Detect which cell encompasses the target text, then output its (x, y) center coordinate. 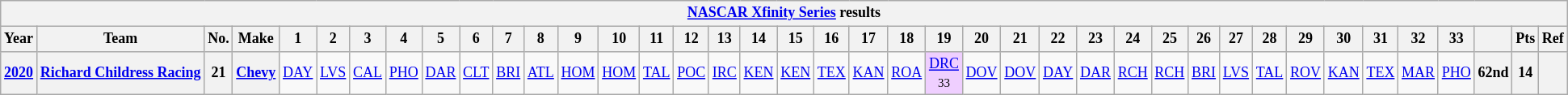
5 (441, 39)
Richard Childress Racing (120, 73)
19 (944, 39)
2 (333, 39)
8 (540, 39)
No. (218, 39)
17 (868, 39)
30 (1343, 39)
13 (724, 39)
2020 (19, 73)
22 (1058, 39)
CLT (477, 73)
ROV (1305, 73)
CAL (368, 73)
33 (1456, 39)
Pts (1525, 39)
3 (368, 39)
62nd (1493, 73)
4 (404, 39)
Chevy (256, 73)
18 (906, 39)
Team (120, 39)
1 (298, 39)
29 (1305, 39)
7 (509, 39)
24 (1133, 39)
ATL (540, 73)
IRC (724, 73)
26 (1204, 39)
DRC33 (944, 73)
9 (578, 39)
6 (477, 39)
16 (832, 39)
Year (19, 39)
11 (657, 39)
12 (692, 39)
27 (1236, 39)
20 (982, 39)
ROA (906, 73)
MAR (1419, 73)
10 (619, 39)
31 (1381, 39)
32 (1419, 39)
25 (1170, 39)
15 (796, 39)
NASCAR Xfinity Series results (784, 13)
Make (256, 39)
POC (692, 73)
23 (1095, 39)
Ref (1553, 39)
28 (1269, 39)
